Return [X, Y] of the center of cell containing provided text 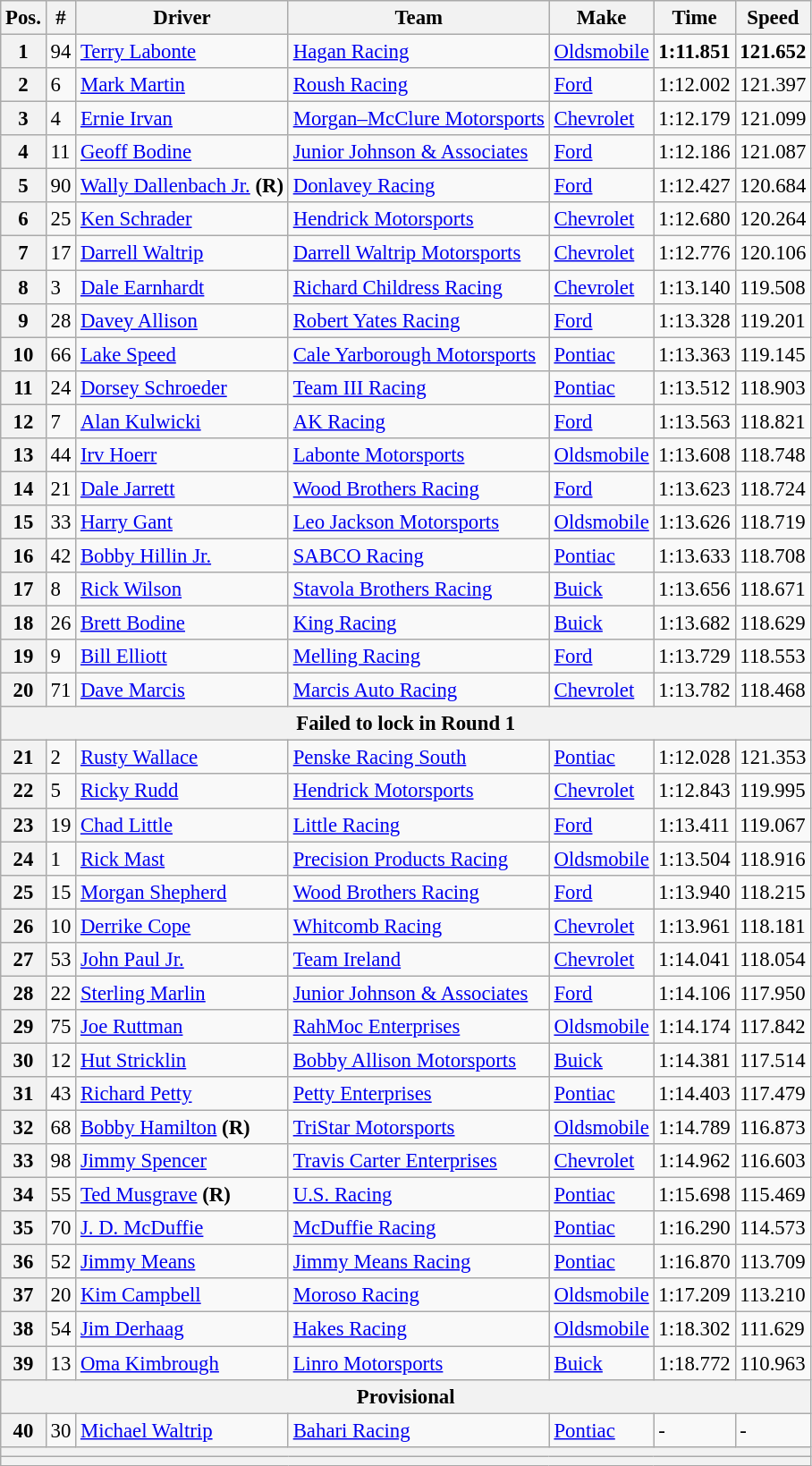
32 [23, 1128]
Morgan Shepherd [182, 892]
1:14.106 [694, 993]
121.087 [773, 152]
Rick Mast [182, 859]
1:12.179 [694, 119]
1:16.870 [694, 1262]
Moroso Racing [419, 1296]
Stavola Brothers Racing [419, 589]
Ernie Irvan [182, 119]
118.181 [773, 926]
121.353 [773, 758]
70 [61, 1228]
66 [61, 354]
Team [419, 18]
Mark Martin [182, 85]
Lake Speed [182, 354]
38 [23, 1329]
118.671 [773, 589]
Irv Hoerr [182, 455]
1:12.843 [694, 792]
Ricky Rudd [182, 792]
55 [61, 1195]
Jim Derhaag [182, 1329]
Hut Stricklin [182, 1060]
118.553 [773, 657]
1:13.363 [694, 354]
Michael Waltrip [182, 1430]
1:13.633 [694, 555]
Precision Products Racing [419, 859]
1:13.563 [694, 421]
Rick Wilson [182, 589]
1:12.186 [694, 152]
Davey Allison [182, 320]
Failed to lock in Round 1 [406, 724]
1:16.290 [694, 1228]
1:13.504 [694, 859]
117.479 [773, 1094]
16 [23, 555]
1:13.512 [694, 387]
1:14.381 [694, 1060]
Oma Kimbrough [182, 1363]
1:13.656 [694, 589]
Derrike Cope [182, 926]
1:13.782 [694, 691]
1:12.427 [694, 186]
53 [61, 960]
54 [61, 1329]
1:13.623 [694, 488]
1:13.411 [694, 825]
35 [23, 1228]
Morgan–McClure Motorsports [419, 119]
118.903 [773, 387]
42 [61, 555]
Bobby Hillin Jr. [182, 555]
Travis Carter Enterprises [419, 1161]
1:13.961 [694, 926]
Driver [182, 18]
Petty Enterprises [419, 1094]
Provisional [406, 1396]
1:13.140 [694, 287]
Sterling Marlin [182, 993]
Ted Musgrave (R) [182, 1195]
# [61, 18]
1:13.608 [694, 455]
J. D. McDuffie [182, 1228]
31 [23, 1094]
Make [601, 18]
SABCO Racing [419, 555]
111.629 [773, 1329]
1:15.698 [694, 1195]
Roush Racing [419, 85]
Dave Marcis [182, 691]
118.724 [773, 488]
94 [61, 52]
Bahari Racing [419, 1430]
119.145 [773, 354]
Kim Campbell [182, 1296]
Bobby Hamilton (R) [182, 1128]
Dale Jarrett [182, 488]
Geoff Bodine [182, 152]
Dorsey Schroeder [182, 387]
116.603 [773, 1161]
Leo Jackson Motorsports [419, 522]
Richard Childress Racing [419, 287]
68 [61, 1128]
110.963 [773, 1363]
121.652 [773, 52]
14 [23, 488]
118.468 [773, 691]
TriStar Motorsports [419, 1128]
1:14.403 [694, 1094]
RahMoc Enterprises [419, 1027]
John Paul Jr. [182, 960]
Alan Kulwicki [182, 421]
U.S. Racing [419, 1195]
Melling Racing [419, 657]
Whitcomb Racing [419, 926]
AK Racing [419, 421]
Jimmy Means [182, 1262]
1:14.041 [694, 960]
34 [23, 1195]
1:17.209 [694, 1296]
114.573 [773, 1228]
Richard Petty [182, 1094]
120.264 [773, 219]
71 [61, 691]
1:14.789 [694, 1128]
117.514 [773, 1060]
118.708 [773, 555]
1:13.328 [694, 320]
90 [61, 186]
113.210 [773, 1296]
Team III Racing [419, 387]
98 [61, 1161]
119.995 [773, 792]
Jimmy Means Racing [419, 1262]
Hagan Racing [419, 52]
37 [23, 1296]
King Racing [419, 623]
36 [23, 1262]
113.709 [773, 1262]
118.719 [773, 522]
Bill Elliott [182, 657]
Pos. [23, 18]
Chad Little [182, 825]
Bobby Allison Motorsports [419, 1060]
75 [61, 1027]
117.842 [773, 1027]
120.106 [773, 253]
1:11.851 [694, 52]
1:12.002 [694, 85]
119.201 [773, 320]
Hakes Racing [419, 1329]
1:12.680 [694, 219]
119.067 [773, 825]
40 [23, 1430]
Time [694, 18]
120.684 [773, 186]
Harry Gant [182, 522]
44 [61, 455]
Jimmy Spencer [182, 1161]
52 [61, 1262]
118.916 [773, 859]
Wally Dallenbach Jr. (R) [182, 186]
Brett Bodine [182, 623]
Robert Yates Racing [419, 320]
Ken Schrader [182, 219]
118.821 [773, 421]
1:14.174 [694, 1027]
118.215 [773, 892]
23 [23, 825]
Darrell Waltrip [182, 253]
43 [61, 1094]
Darrell Waltrip Motorsports [419, 253]
1:14.962 [694, 1161]
121.397 [773, 85]
Labonte Motorsports [419, 455]
1:13.729 [694, 657]
Linro Motorsports [419, 1363]
118.054 [773, 960]
Cale Yarborough Motorsports [419, 354]
McDuffie Racing [419, 1228]
Little Racing [419, 825]
Dale Earnhardt [182, 287]
1:18.772 [694, 1363]
116.873 [773, 1128]
1:12.028 [694, 758]
Terry Labonte [182, 52]
118.748 [773, 455]
Rusty Wallace [182, 758]
1:13.682 [694, 623]
27 [23, 960]
1:13.940 [694, 892]
117.950 [773, 993]
39 [23, 1363]
1:12.776 [694, 253]
Donlavey Racing [419, 186]
119.508 [773, 287]
Penske Racing South [419, 758]
Joe Ruttman [182, 1027]
Team Ireland [419, 960]
1:13.626 [694, 522]
29 [23, 1027]
118.629 [773, 623]
121.099 [773, 119]
1:18.302 [694, 1329]
18 [23, 623]
115.469 [773, 1195]
Speed [773, 18]
Marcis Auto Racing [419, 691]
